Search for the cell housing the specified text and yield its [x, y] center coordinate. 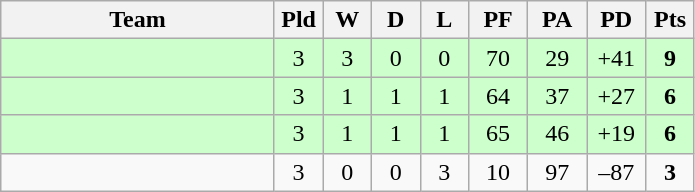
65 [498, 134]
Team [138, 20]
–87 [616, 172]
97 [558, 172]
Pts [670, 20]
37 [558, 96]
29 [558, 58]
10 [498, 172]
Pld [298, 20]
64 [498, 96]
70 [498, 58]
PF [498, 20]
PD [616, 20]
46 [558, 134]
L [444, 20]
9 [670, 58]
PA [558, 20]
W [348, 20]
+41 [616, 58]
D [396, 20]
+19 [616, 134]
+27 [616, 96]
